Output the [X, Y] coordinate of the center of the cell containing the given text.  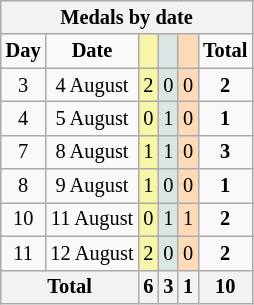
8 August [92, 152]
5 August [92, 118]
4 [24, 118]
Medals by date [127, 17]
7 [24, 152]
Date [92, 51]
8 [24, 186]
6 [148, 287]
11 August [92, 219]
11 [24, 253]
Day [24, 51]
9 August [92, 186]
4 August [92, 85]
12 August [92, 253]
